Scan for the cell matching the given text and deliver its [x, y] coordinate at center. 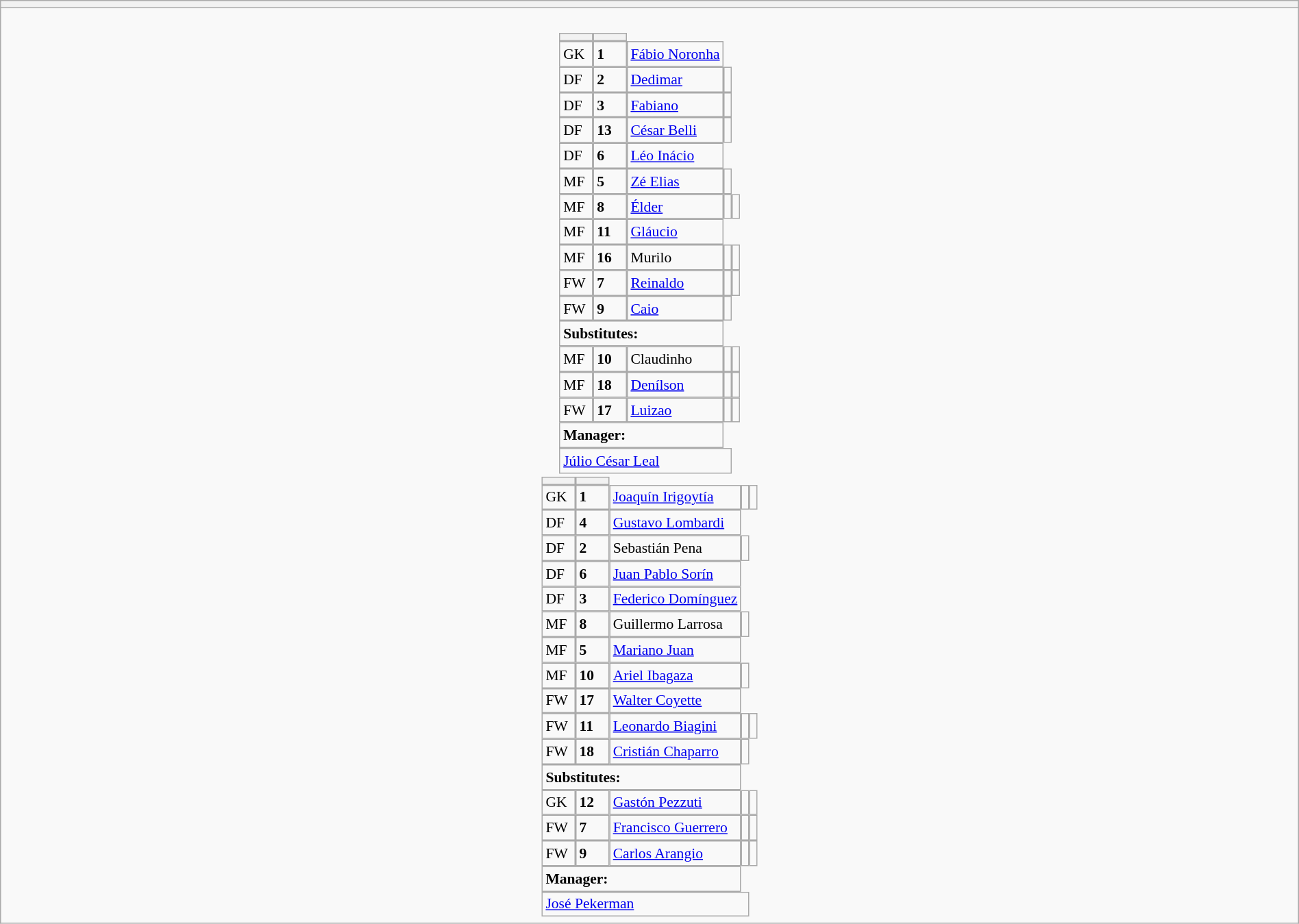
José Pekerman [645, 904]
Sebastián Pena [676, 548]
Zé Elias [676, 181]
Mariano Juan [676, 649]
César Belli [676, 130]
Léo Inácio [676, 156]
16 [610, 258]
Caio [676, 308]
Reinaldo [676, 282]
Walter Coyette [676, 700]
Fabiano [676, 105]
Francisco Guerrero [676, 827]
Guillermo Larrosa [676, 625]
Júlio César Leal [645, 460]
4 [592, 522]
Fábio Noronha [676, 53]
Denílson [676, 385]
Cristián Chaparro [676, 752]
Federico Domínguez [676, 599]
Juan Pablo Sorín [676, 574]
Luizao [676, 410]
Ariel Ibagaza [676, 675]
Carlos Arangio [676, 853]
Claudinho [676, 359]
Joaquín Irigoytía [676, 497]
Leonardo Biagini [676, 726]
Gustavo Lombardi [676, 522]
Élder [676, 207]
Gastón Pezzuti [676, 803]
Dedimar [676, 79]
Murilo [676, 258]
12 [592, 803]
13 [610, 130]
Gláucio [676, 232]
